From the cell containing the given text, extract its center point as [x, y] coordinate. 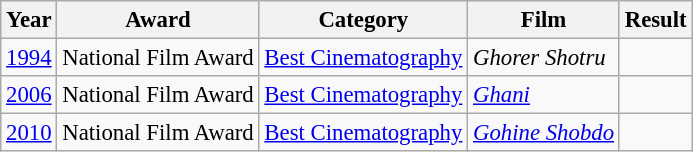
2006 [29, 95]
2010 [29, 133]
Result [656, 20]
Ghorer Shotru [544, 58]
1994 [29, 58]
Ghani [544, 95]
Year [29, 20]
Category [364, 20]
Award [158, 20]
Film [544, 20]
Gohine Shobdo [544, 133]
